For the text-containing cell, return its midpoint in (x, y) coordinate format. 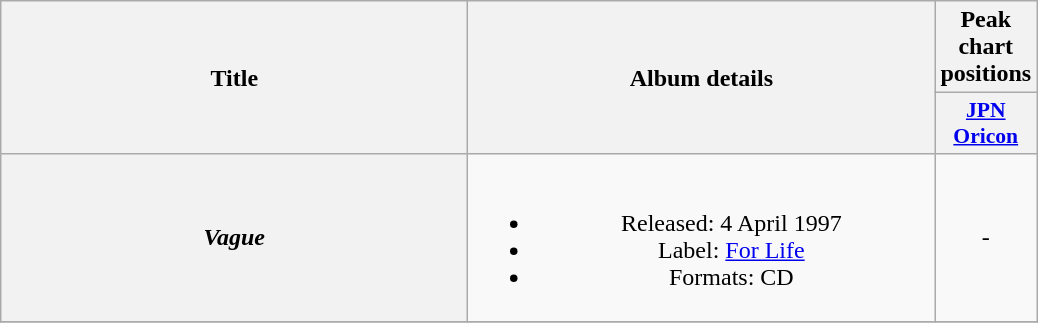
Title (234, 78)
Vague (234, 238)
JPNOricon (986, 124)
- (986, 238)
Peak chart positions (986, 47)
Released: 4 April 1997Label: For LifeFormats: CD (702, 238)
Album details (702, 78)
